Output the (x, y) coordinate of the center of the cell containing the given text.  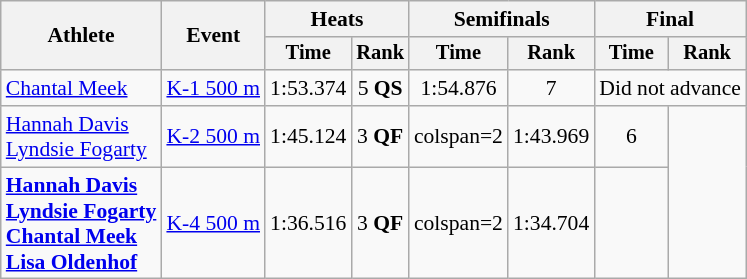
1:43.969 (551, 136)
Hannah Davis Lyndsie Fogarty (82, 136)
1:45.124 (308, 136)
Semifinals (502, 19)
1:53.374 (308, 88)
6 (631, 136)
1:34.704 (551, 223)
Hannah DavisLyndsie FogartyChantal MeekLisa Oldenhof (82, 223)
Final (670, 19)
K-1 500 m (213, 88)
Did not advance (670, 88)
Event (213, 36)
K-2 500 m (213, 136)
K-4 500 m (213, 223)
Chantal Meek (82, 88)
Heats (337, 19)
5 QS (380, 88)
1:54.876 (458, 88)
1:36.516 (308, 223)
Athlete (82, 36)
7 (551, 88)
